Extract the (x, y) coordinate from the center of the cell holding the provided text.  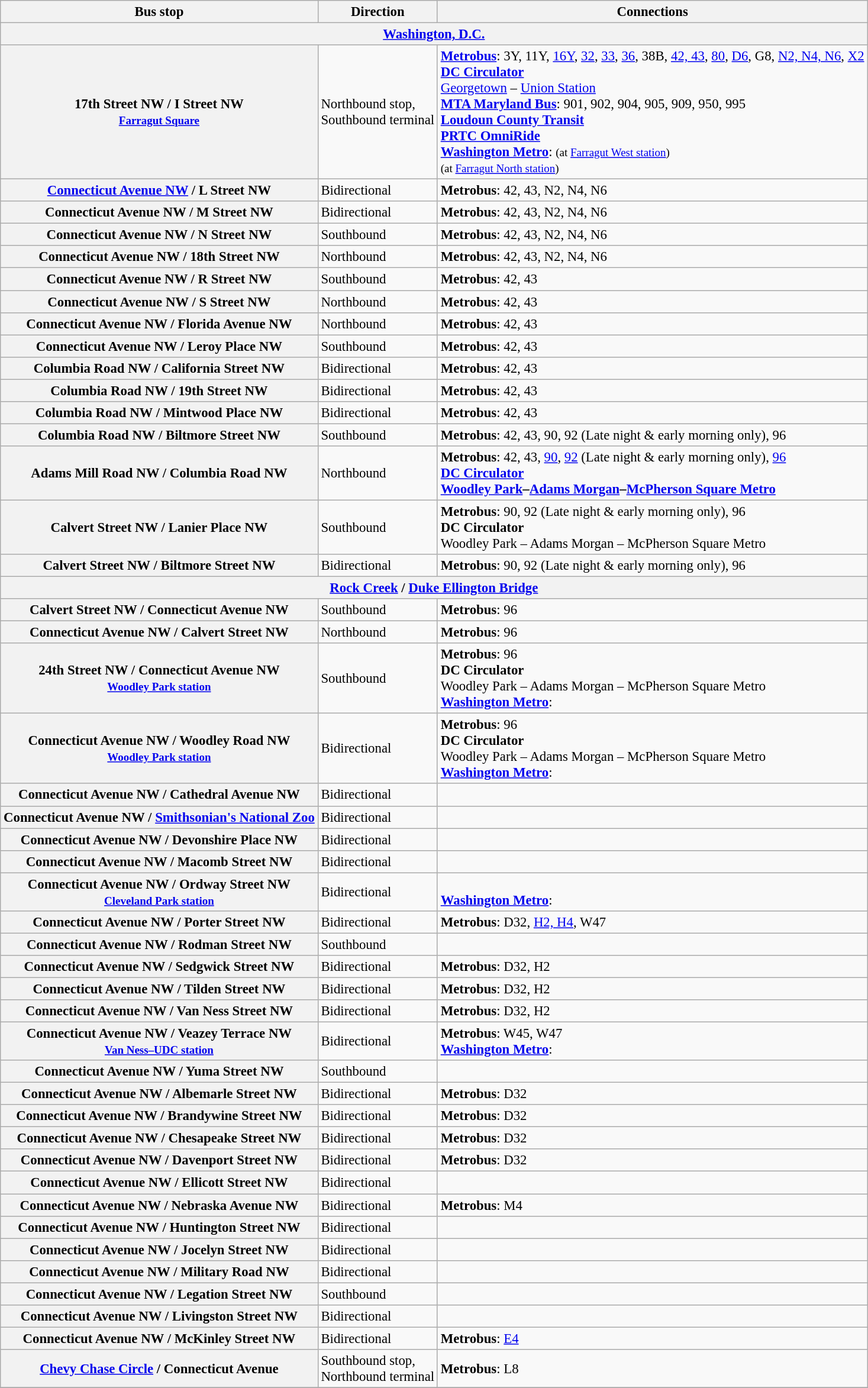
Connecticut Avenue NW / S Street NW (159, 302)
Metrobus: 90, 92 (Late night & early morning only), 96 DC Circulator Woodley Park – Adams Morgan – McPherson Square Metro (652, 527)
Connecticut Avenue NW / Jocelyn Street NW (159, 1250)
Connecticut Avenue NW / Cathedral Avenue NW (159, 795)
Northbound stop,Southbound terminal (377, 112)
Metrobus: 42, 43, 90, 92 (Late night & early morning only), 96 DC Circulator Woodley Park–Adams Morgan–McPherson Square Metro (652, 473)
Metrobus: L8 (652, 1369)
Connecticut Avenue NW / Yuma Street NW (159, 1071)
Connecticut Avenue NW / Van Ness Street NW (159, 1011)
Connections (652, 12)
Adams Mill Road NW / Columbia Road NW (159, 473)
Calvert Street NW / Lanier Place NW (159, 527)
Connecticut Avenue NW / M Street NW (159, 212)
Connecticut Avenue NW / Rodman Street NW (159, 944)
Metrobus: D32, H2, H4, W47 (652, 922)
Connecticut Avenue NW / Military Road NW (159, 1271)
Connecticut Avenue NW / Ellicott Street NW (159, 1183)
Metrobus: 90, 92 (Late night & early morning only), 96 (652, 566)
Connecticut Avenue NW / R Street NW (159, 279)
Connecticut Avenue NW / Porter Street NW (159, 922)
Rock Creek / Duke Ellington Bridge (434, 588)
Washington, D.C. (434, 34)
Connecticut Avenue NW / Veazey Terrace NWVan Ness–UDC station (159, 1041)
Columbia Road NW / 19th Street NW (159, 390)
Connecticut Avenue NW / 18th Street NW (159, 257)
Connecticut Avenue NW / Woodley Road NWWoodley Park station (159, 749)
Connecticut Avenue NW / Florida Avenue NW (159, 324)
Connecticut Avenue NW / Sedgwick Street NW (159, 967)
Washington Metro: (652, 892)
Columbia Road NW / Biltmore Street NW (159, 435)
Metrobus: M4 (652, 1205)
Connecticut Avenue NW / N Street NW (159, 235)
Columbia Road NW / Mintwood Place NW (159, 413)
Columbia Road NW / California Street NW (159, 368)
Calvert Street NW / Biltmore Street NW (159, 566)
Connecticut Avenue NW / Huntington Street NW (159, 1227)
Connecticut Avenue NW / McKinley Street NW (159, 1338)
Connecticut Avenue NW / Davenport Street NW (159, 1160)
Connecticut Avenue NW / Smithsonian's National Zoo (159, 817)
Direction (377, 12)
Connecticut Avenue NW / Tilden Street NW (159, 989)
Chevy Chase Circle / Connecticut Avenue (159, 1369)
24th Street NW / Connecticut Avenue NWWoodley Park station (159, 678)
17th Street NW / I Street NWFarragut Square (159, 112)
Connecticut Avenue NW / Ordway Street NWCleveland Park station (159, 892)
Connecticut Avenue NW / Devonshire Place NW (159, 840)
Metrobus: W45, W47 Washington Metro: (652, 1041)
Metrobus: E4 (652, 1338)
Connecticut Avenue NW / Albemarle Street NW (159, 1094)
Connecticut Avenue NW / Nebraska Avenue NW (159, 1205)
Metrobus: 42, 43, 90, 92 (Late night & early morning only), 96 (652, 435)
Connecticut Avenue NW / Legation Street NW (159, 1294)
Calvert Street NW / Connecticut Avenue NW (159, 610)
Connecticut Avenue NW / Macomb Street NW (159, 861)
Connecticut Avenue NW / Chesapeake Street NW (159, 1138)
Connecticut Avenue NW / Brandywine Street NW (159, 1116)
Connecticut Avenue NW / L Street NW (159, 191)
Connecticut Avenue NW / Calvert Street NW (159, 632)
Bus stop (159, 12)
Southbound stop, Northbound terminal (377, 1369)
Connecticut Avenue NW / Leroy Place NW (159, 346)
Connecticut Avenue NW / Livingston Street NW (159, 1316)
